Locate the cell with the specified text and output its [X, Y] center coordinate. 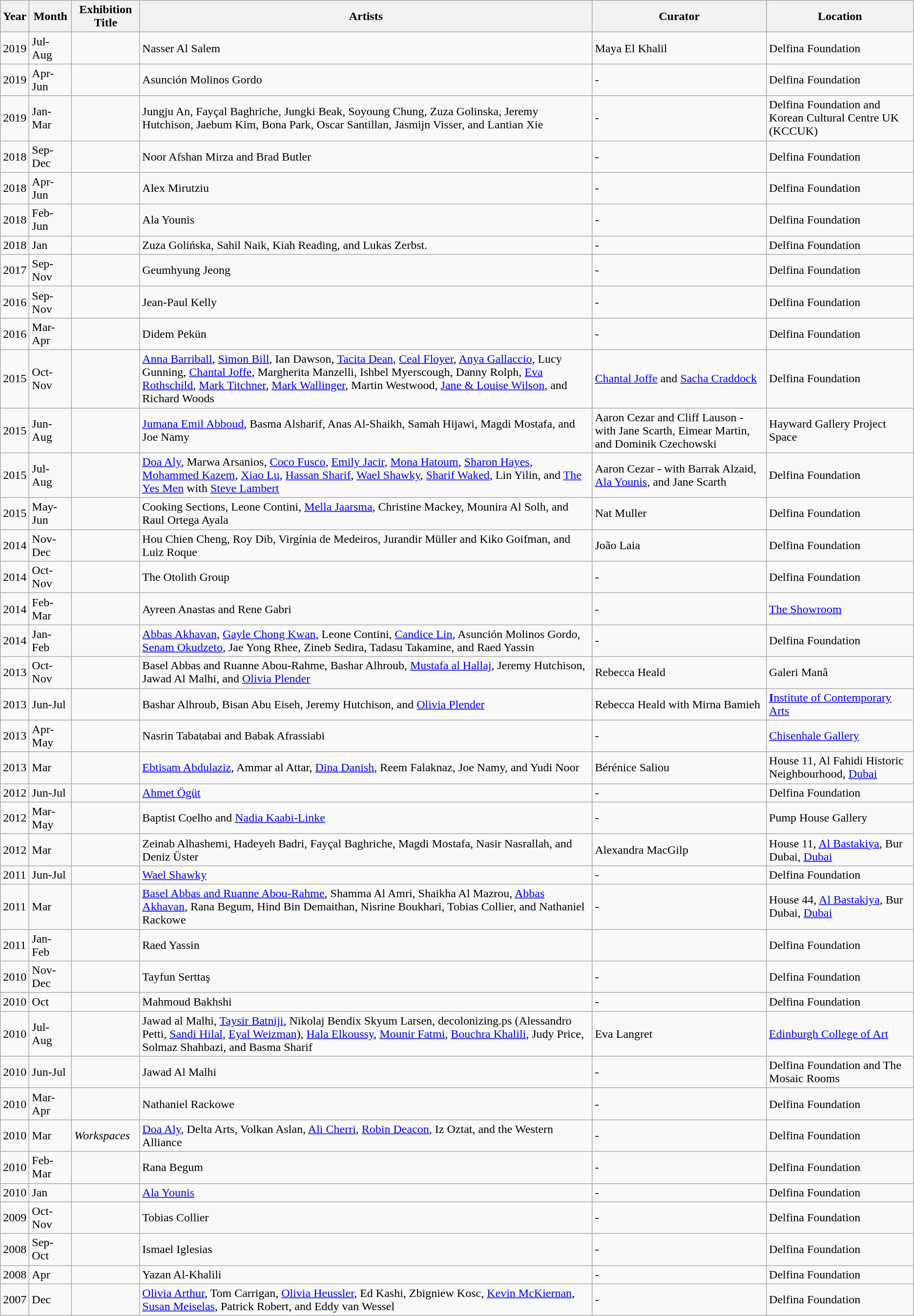
Artists [366, 17]
Exhibition Title [105, 17]
Nathaniel Rackowe [366, 1104]
Jan-Mar [51, 118]
Year [15, 17]
Sep-Dec [51, 156]
Zuza Golińska, Sahil Naik, Kiah Reading, and Lukas Zerbst. [366, 245]
House 11, Al Fahidi Historic Neighbourhood, Dubai [840, 767]
Noor Afshan Mirza and Brad Butler [366, 156]
House 11, Al Bastakiya, Bur Dubai, Dubai [840, 849]
Baptist Coelho and Nadia Kaabi-Linke [366, 818]
Galeri Manâ [840, 673]
Doa Aly, Delta Arts, Volkan Aslan, Ali Cherri, Robin Deacon, Iz Oztat, and the Western Alliance [366, 1135]
Feb-Jun [51, 220]
João Laia [680, 546]
Maya El Khalil [680, 48]
Nasrin Tabatabai and Babak Afrassiabi [366, 736]
Location [840, 17]
Eva Langret [680, 1034]
Month [51, 17]
Nat Muller [680, 514]
Zeinab Alhashemi, Hadeyeh Badri, Fayçal Baghriche, Magdi Mostafa, Nasir Nasrallah, and Deniz Üster [366, 849]
House 44, Al Bastakiya, Bur Dubai, Dubai [840, 906]
Mahmoud Bakhshi [366, 1002]
Pump House Gallery [840, 818]
Aaron Cezar and Cliff Lauson - with Jane Scarth, Eimear Martin, and Dominik Czechowski [680, 431]
2007 [15, 1299]
Oct [51, 1002]
Bashar Alhroub, Bisan Abu Eiseh, Jeremy Hutchison, and Olivia Plender [366, 704]
Raed Yassin [366, 945]
Apr-May [51, 736]
Ismael Iglesias [366, 1250]
Yazan Al-Khalili [366, 1275]
Chantal Joffe and Sacha Craddock [680, 379]
Hayward Gallery Project Space [840, 431]
Aaron Cezar - with Barrak Alzaid, Ala Younis, and Jane Scarth [680, 475]
Mar-May [51, 818]
Apr [51, 1275]
2009 [15, 1217]
Cooking Sections, Leone Contini, Mella Jaarsma, Christine Mackey, Mounira Al Solh, and Raul Ortega Ayala [366, 514]
Bérénice Saliou [680, 767]
Tayfun Serttaş [366, 977]
Rebecca Heald with Mirna Bamieh [680, 704]
Basel Abbas and Ruanne Abou-Rahme, Bashar Alhroub, Mustafa al Hallaj, Jeremy Hutchison, Jawad Al Malhi, and Olivia Plender [366, 673]
Ayreen Anastas and Rene Gabri [366, 609]
Hou Chien Cheng, Roy Dib, Virgínia de Medeiros, Jurandir Müller and Kiko Goifman, and Luiz Roque [366, 546]
The Otolith Group [366, 577]
Ebtisam Abdulaziz, Ammar al Attar, Dina Danish, Reem Falaknaz, Joe Namy, and Yudi Noor [366, 767]
The Showroom [840, 609]
Chisenhale Gallery [840, 736]
Rana Begum [366, 1168]
May-Jun [51, 514]
2017 [15, 270]
Sep-Oct [51, 1250]
Ahmet Ögüt [366, 793]
Jawad Al Malhi [366, 1072]
Edinburgh College of Art [840, 1034]
Geumhyung Jeong [366, 270]
Jun-Aug [51, 431]
Alexandra MacGilp [680, 849]
Tobias Collier [366, 1217]
Olivia Arthur, Tom Carrigan, Olivia Heussler, Ed Kashi, Zbigniew Kosc, Kevin McKiernan, Susan Meiselas, Patrick Robert, and Eddy van Wessel [366, 1299]
Delfina Foundation and Korean Cultural Centre UK (KCCUK) [840, 118]
Dec [51, 1299]
Institute of Contemporary Arts [840, 704]
Curator [680, 17]
Workspaces [105, 1135]
Alex Mirutziu [366, 188]
Asunción Molinos Gordo [366, 80]
Didem Pekün [366, 334]
Rebecca Heald [680, 673]
Wael Shawky [366, 875]
Nasser Al Salem [366, 48]
Jean-Paul Kelly [366, 302]
Delfina Foundation and The Mosaic Rooms [840, 1072]
Jumana Emil Abboud, Basma Alsharif, Anas Al-Shaikh, Samah Hijawi, Magdi Mostafa, and Joe Namy [366, 431]
